Provide the [x, y] coordinate of the cell's center where the given text is located.  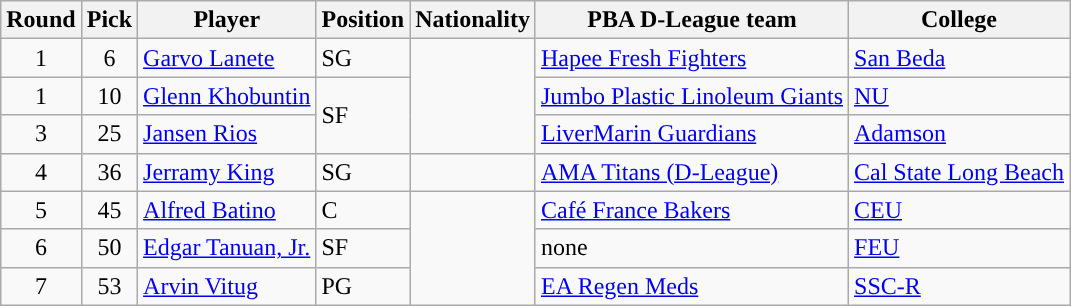
Position [363, 20]
C [363, 210]
Jerramy King [227, 172]
Café France Bakers [692, 210]
53 [109, 286]
Pick [109, 20]
NU [960, 96]
5 [41, 210]
Glenn Khobuntin [227, 96]
FEU [960, 248]
3 [41, 134]
Hapee Fresh Fighters [692, 58]
Adamson [960, 134]
10 [109, 96]
Round [41, 20]
50 [109, 248]
Alfred Batino [227, 210]
San Beda [960, 58]
Garvo Lanete [227, 58]
PBA D-League team [692, 20]
25 [109, 134]
CEU [960, 210]
LiverMarin Guardians [692, 134]
Player [227, 20]
4 [41, 172]
45 [109, 210]
Nationality [473, 20]
EA Regen Meds [692, 286]
Jumbo Plastic Linoleum Giants [692, 96]
AMA Titans (D-League) [692, 172]
College [960, 20]
Cal State Long Beach [960, 172]
Edgar Tanuan, Jr. [227, 248]
none [692, 248]
36 [109, 172]
SSC-R [960, 286]
PG [363, 286]
7 [41, 286]
Jansen Rios [227, 134]
Arvin Vitug [227, 286]
